Detect which cell encompasses the target text, then output its (x, y) center coordinate. 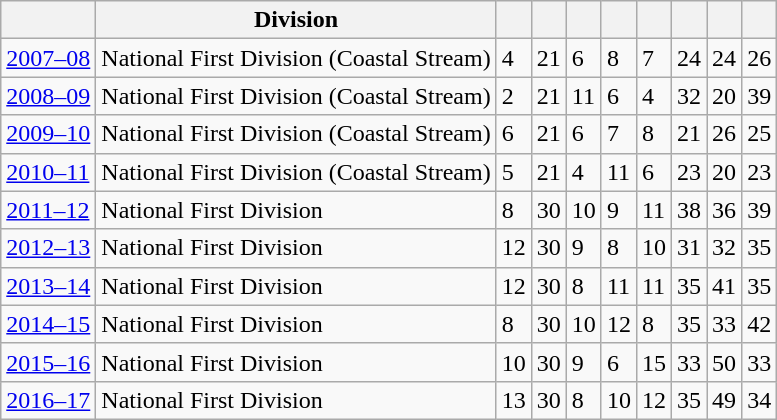
25 (760, 134)
42 (760, 324)
38 (688, 210)
5 (514, 172)
2007–08 (48, 58)
2013–14 (48, 286)
2015–16 (48, 362)
31 (688, 248)
36 (724, 210)
2010–11 (48, 172)
2008–09 (48, 96)
41 (724, 286)
2016–17 (48, 400)
50 (724, 362)
2009–10 (48, 134)
2012–13 (48, 248)
2 (514, 96)
2014–15 (48, 324)
34 (760, 400)
2011–12 (48, 210)
49 (724, 400)
Division (296, 20)
13 (514, 400)
15 (654, 362)
